Scan for the cell matching the given text and deliver its [x, y] coordinate at center. 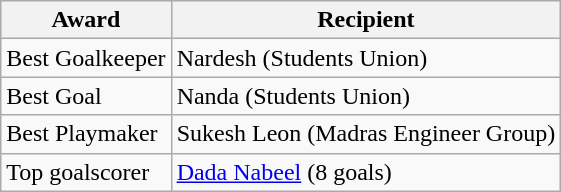
Best Playmaker [86, 134]
Nanda (Students Union) [366, 96]
Dada Nabeel (8 goals) [366, 172]
Top goalscorer [86, 172]
Sukesh Leon (Madras Engineer Group) [366, 134]
Best Goal [86, 96]
Award [86, 20]
Recipient [366, 20]
Best Goalkeeper [86, 58]
Nardesh (Students Union) [366, 58]
